Output the (X, Y) coordinate of the center of the cell containing the given text.  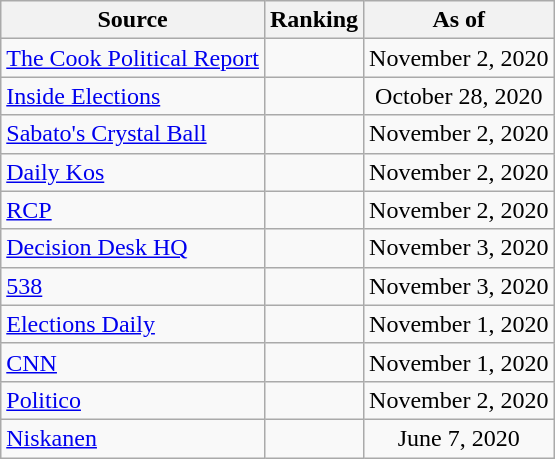
The Cook Political Report (133, 58)
Inside Elections (133, 96)
Politico (133, 400)
June 7, 2020 (459, 438)
Source (133, 20)
Sabato's Crystal Ball (133, 134)
October 28, 2020 (459, 96)
As of (459, 20)
Ranking (314, 20)
Elections Daily (133, 324)
Niskanen (133, 438)
Daily Kos (133, 172)
538 (133, 286)
CNN (133, 362)
Decision Desk HQ (133, 248)
RCP (133, 210)
